Detect which cell encompasses the target text, then output its [X, Y] center coordinate. 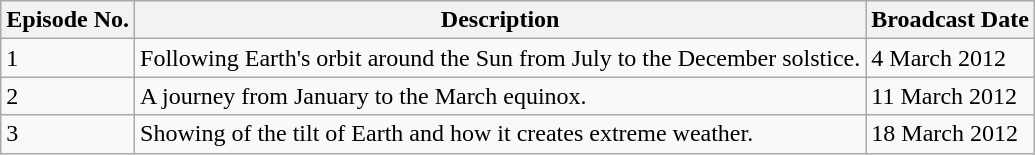
Following Earth's orbit around the Sun from July to the December solstice. [500, 58]
4 March 2012 [950, 58]
11 March 2012 [950, 96]
3 [68, 134]
18 March 2012 [950, 134]
1 [68, 58]
Episode No. [68, 20]
A journey from January to the March equinox. [500, 96]
2 [68, 96]
Description [500, 20]
Showing of the tilt of Earth and how it creates extreme weather. [500, 134]
Broadcast Date [950, 20]
